Identify which cell holds the provided text, then report its [x, y] central coordinate. 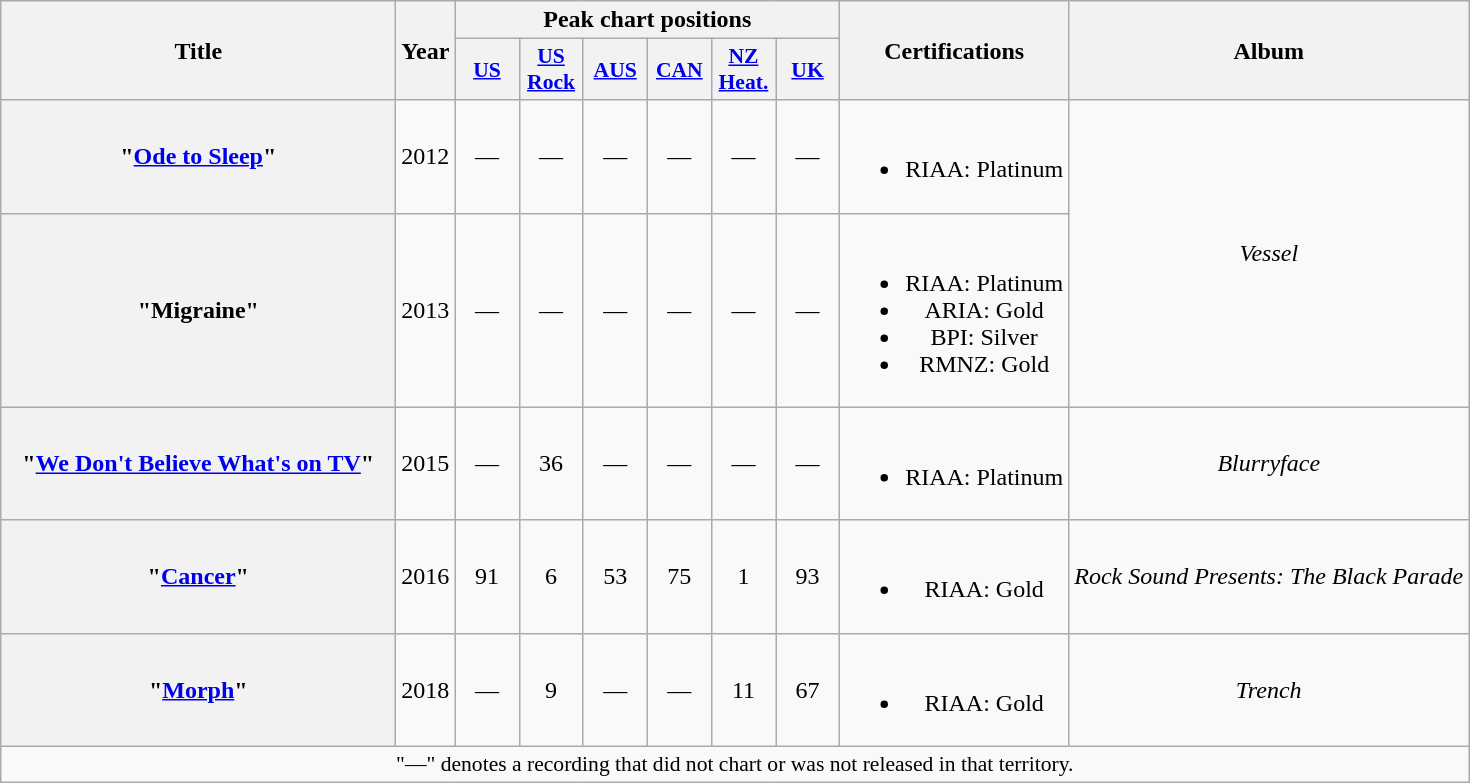
"Ode to Sleep" [198, 156]
"—" denotes a recording that did not chart or was not released in that territory. [735, 764]
2018 [426, 690]
1 [743, 576]
NZHeat. [743, 70]
2013 [426, 310]
Blurryface [1269, 464]
Rock Sound Presents: The Black Parade [1269, 576]
2015 [426, 464]
2012 [426, 156]
Title [198, 50]
91 [487, 576]
Vessel [1269, 254]
36 [551, 464]
UK [808, 70]
Year [426, 50]
USRock [551, 70]
11 [743, 690]
53 [615, 576]
Album [1269, 50]
"Migraine" [198, 310]
75 [679, 576]
CAN [679, 70]
93 [808, 576]
6 [551, 576]
9 [551, 690]
67 [808, 690]
Certifications [954, 50]
"Cancer" [198, 576]
AUS [615, 70]
"Morph" [198, 690]
RIAA: PlatinumARIA: GoldBPI: SilverRMNZ: Gold [954, 310]
"We Don't Believe What's on TV" [198, 464]
Peak chart positions [648, 20]
Trench [1269, 690]
US [487, 70]
2016 [426, 576]
